Capture the cell that displays the provided text and extract its [x, y] central coordinate. 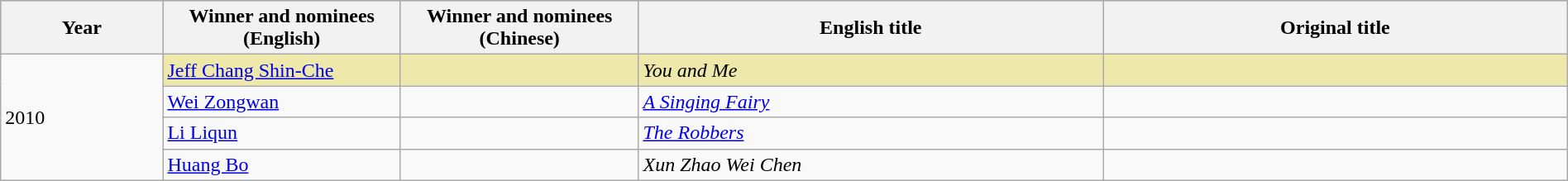
Wei Zongwan [282, 102]
Winner and nominees(English) [282, 28]
2010 [82, 117]
The Robbers [871, 133]
Year [82, 28]
Huang Bo [282, 164]
Winner and nominees(Chinese) [519, 28]
A Singing Fairy [871, 102]
Li Liqun [282, 133]
Jeff Chang Shin-Che [282, 70]
English title [871, 28]
Original title [1336, 28]
You and Me [871, 70]
Xun Zhao Wei Chen [871, 164]
